Pinpoint the cell where the given text exists, returning its [x, y] midpoint coordinate. 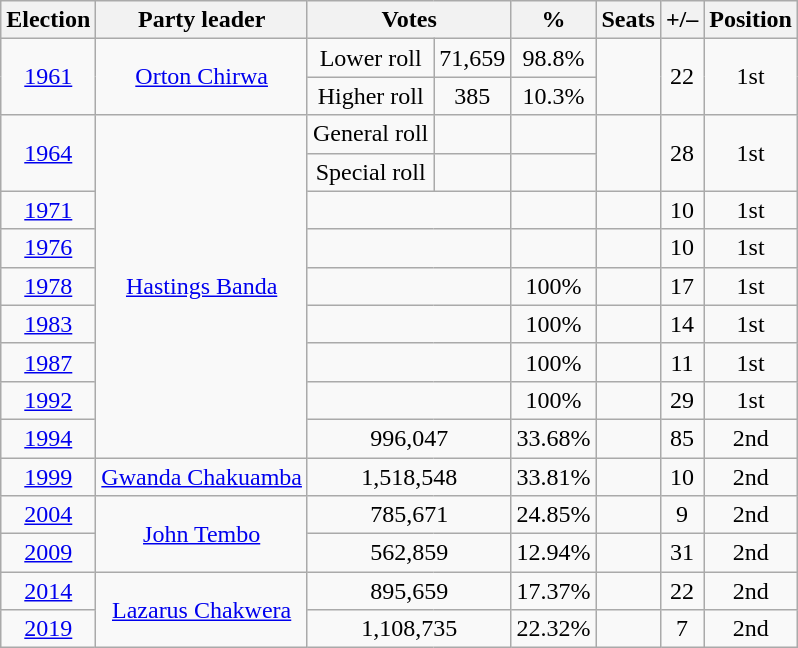
1992 [48, 400]
85 [682, 438]
1961 [48, 77]
1,108,735 [408, 629]
17 [682, 286]
14 [682, 324]
1978 [48, 286]
17.37% [554, 591]
71,659 [472, 58]
29 [682, 400]
1999 [48, 477]
12.94% [554, 553]
John Tembo [202, 534]
% [554, 20]
Hastings Banda [202, 286]
Seats [628, 20]
1983 [48, 324]
31 [682, 553]
1,518,548 [408, 477]
385 [472, 96]
1994 [48, 438]
28 [682, 153]
24.85% [554, 515]
562,859 [408, 553]
22.32% [554, 629]
2014 [48, 591]
33.81% [554, 477]
Party leader [202, 20]
+/– [682, 20]
11 [682, 362]
Position [751, 20]
Gwanda Chakuamba [202, 477]
895,659 [408, 591]
9 [682, 515]
Orton Chirwa [202, 77]
Lazarus Chakwera [202, 610]
33.68% [554, 438]
10.3% [554, 96]
2004 [48, 515]
Election [48, 20]
Higher roll [370, 96]
Votes [408, 20]
2019 [48, 629]
Lower roll [370, 58]
2009 [48, 553]
7 [682, 629]
98.8% [554, 58]
Special roll [370, 172]
996,047 [408, 438]
1971 [48, 210]
785,671 [408, 515]
1976 [48, 248]
1987 [48, 362]
General roll [370, 134]
1964 [48, 153]
